Pinpoint the cell where the given text exists, returning its [x, y] midpoint coordinate. 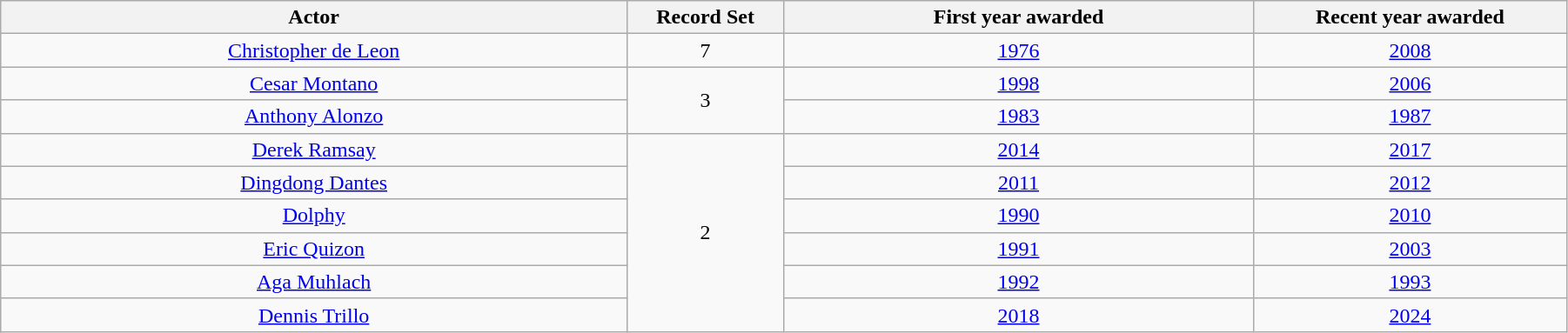
Dolphy [314, 216]
2006 [1410, 83]
Christopher de Leon [314, 50]
2008 [1410, 50]
1983 [1019, 117]
Eric Quizon [314, 249]
2014 [1019, 150]
1993 [1410, 282]
1991 [1019, 249]
Recent year awarded [1410, 17]
1998 [1019, 83]
Anthony Alonzo [314, 117]
2018 [1019, 315]
2011 [1019, 183]
7 [706, 50]
2024 [1410, 315]
Aga Muhlach [314, 282]
2003 [1410, 249]
Dingdong Dantes [314, 183]
1987 [1410, 117]
First year awarded [1019, 17]
2017 [1410, 150]
Actor [314, 17]
1992 [1019, 282]
Derek Ramsay [314, 150]
1990 [1019, 216]
Dennis Trillo [314, 315]
1976 [1019, 50]
2010 [1410, 216]
3 [706, 100]
2 [706, 232]
Record Set [706, 17]
Cesar Montano [314, 83]
2012 [1410, 183]
